Determine the [X, Y] coordinate at the center of the cell enclosing the given text.  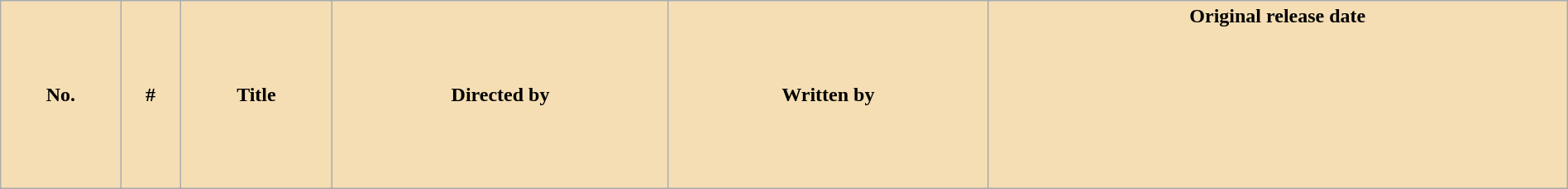
# [151, 94]
Written by [828, 94]
Title [256, 94]
Directed by [501, 94]
No. [61, 94]
Original release date [1277, 94]
